Find where the given text appears and provide that cell's center as (X, Y) coordinate. 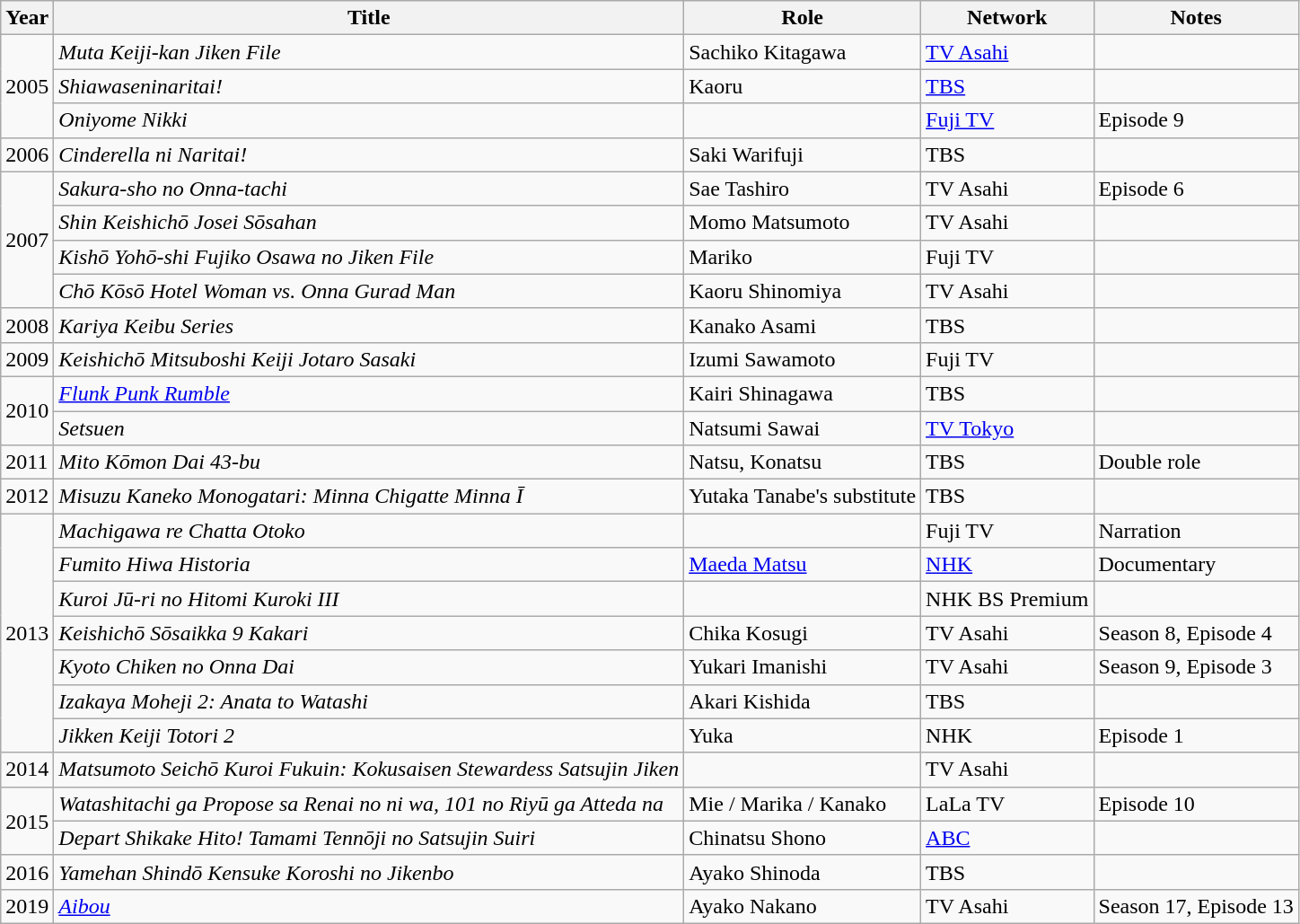
2013 (27, 633)
Flunk Punk Rumble (369, 393)
Chō Kōsō Hotel Woman vs. Onna Gurad Man (369, 291)
2005 (27, 86)
Natsu, Konatsu (803, 462)
Season 9, Episode 3 (1196, 667)
TV Tokyo (1007, 428)
Yuka (803, 735)
Ayako Nakano (803, 906)
Yutaka Tanabe's substitute (803, 497)
Kariya Keibu Series (369, 325)
Title (369, 18)
Keishichō Mitsuboshi Keiji Jotaro Sasaki (369, 359)
Chinatsu Shono (803, 838)
Episode 10 (1196, 804)
Double role (1196, 462)
2019 (27, 906)
NHK BS Premium (1007, 599)
Saki Warifuji (803, 154)
Kanako Asami (803, 325)
2007 (27, 240)
Kairi Shinagawa (803, 393)
2010 (27, 410)
2009 (27, 359)
2015 (27, 821)
Documentary (1196, 565)
Yamehan Shindō Kensuke Koroshi no Jikenbo (369, 872)
Momo Matsumoto (803, 223)
2014 (27, 770)
Year (27, 18)
Network (1007, 18)
Episode 1 (1196, 735)
Ayako Shinoda (803, 872)
Kuroi Jū-ri no Hitomi Kuroki III (369, 599)
LaLa TV (1007, 804)
Episode 6 (1196, 189)
Muta Keiji-kan Jiken File (369, 52)
Shiawaseninaritai! (369, 86)
2008 (27, 325)
Shin Keishichō Josei Sōsahan (369, 223)
Mariko (803, 257)
Setsuen (369, 428)
Maeda Matsu (803, 565)
Season 17, Episode 13 (1196, 906)
Season 8, Episode 4 (1196, 633)
Keishichō Sōsaikka 9 Kakari (369, 633)
Kishō Yohō-shi Fujiko Osawa no Jiken File (369, 257)
Mie / Marika / Kanako (803, 804)
Sakura-sho no Onna-tachi (369, 189)
Watashitachi ga Propose sa Renai no ni wa, 101 no Riyū ga Atteda na (369, 804)
Role (803, 18)
Misuzu Kaneko Monogatari: Minna Chigatte Minna Ī (369, 497)
Narration (1196, 531)
Sachiko Kitagawa (803, 52)
Natsumi Sawai (803, 428)
ABC (1007, 838)
Yukari Imanishi (803, 667)
Episode 9 (1196, 120)
Kaoru (803, 86)
Kaoru Shinomiya (803, 291)
Matsumoto Seichō Kuroi Fukuin: Kokusaisen Stewardess Satsujin Jiken (369, 770)
Depart Shikake Hito! Tamami Tennōji no Satsujin Suiri (369, 838)
Aibou (369, 906)
2016 (27, 872)
Cinderella ni Naritai! (369, 154)
Oniyome Nikki (369, 120)
Izakaya Moheji 2: Anata to Watashi (369, 701)
Notes (1196, 18)
Chika Kosugi (803, 633)
Mito Kōmon Dai 43-bu (369, 462)
Machigawa re Chatta Otoko (369, 531)
2006 (27, 154)
2012 (27, 497)
Akari Kishida (803, 701)
Izumi Sawamoto (803, 359)
2011 (27, 462)
Jikken Keiji Totori 2 (369, 735)
Kyoto Chiken no Onna Dai (369, 667)
Fumito Hiwa Historia (369, 565)
Sae Tashiro (803, 189)
